Identify which cell holds the provided text, then report its (X, Y) central coordinate. 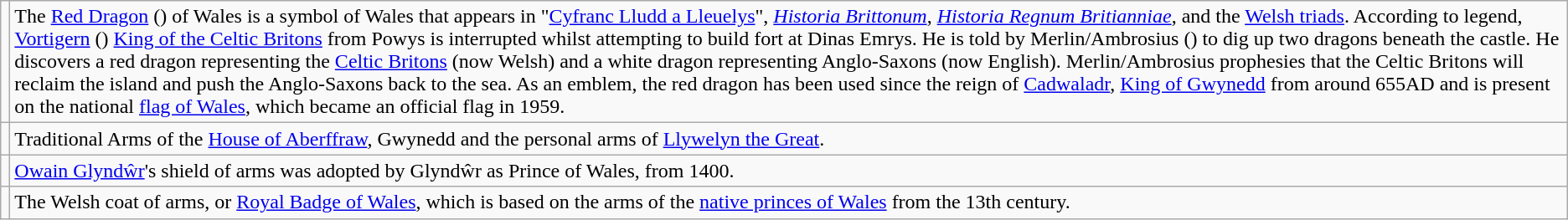
Owain Glyndŵr's shield of arms was adopted by Glyndŵr as Prince of Wales, from 1400. (789, 171)
The Welsh coat of arms, or Royal Badge of Wales, which is based on the arms of the native princes of Wales from the 13th century. (789, 202)
Traditional Arms of the House of Aberffraw, Gwynedd and the personal arms of Llywelyn the Great. (789, 139)
